Pinpoint the cell where the given text exists, returning its [x, y] midpoint coordinate. 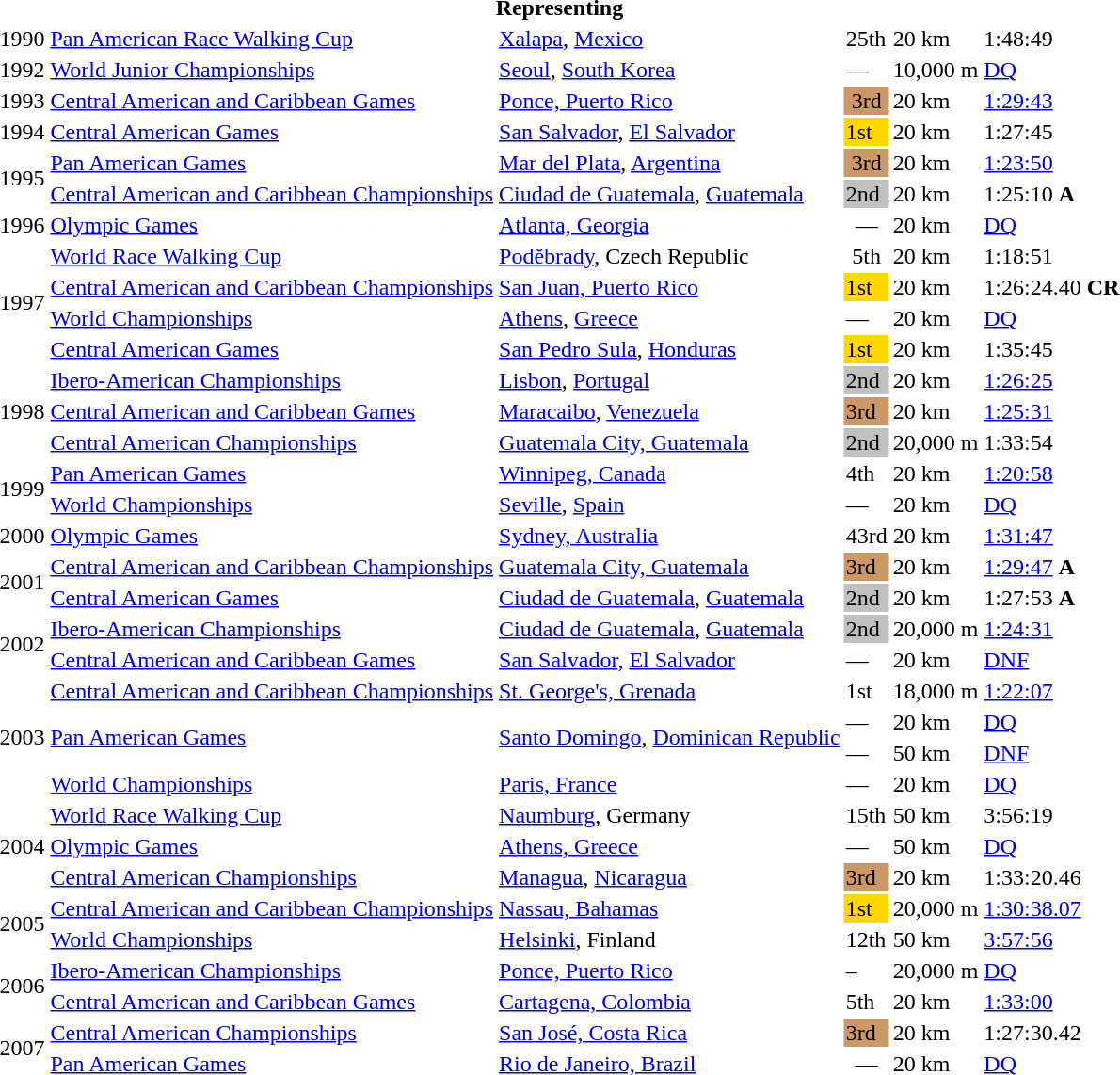
15th [866, 815]
Lisbon, Portugal [670, 380]
4th [866, 473]
10,000 m [936, 70]
– [866, 971]
Naumburg, Germany [670, 815]
San Pedro Sula, Honduras [670, 349]
Nassau, Bahamas [670, 908]
Managua, Nicaragua [670, 877]
Paris, France [670, 784]
Atlanta, Georgia [670, 225]
Helsinki, Finland [670, 939]
18,000 m [936, 691]
San Juan, Puerto Rico [670, 287]
12th [866, 939]
St. George's, Grenada [670, 691]
Sydney, Australia [670, 536]
Winnipeg, Canada [670, 473]
Xalapa, Mexico [670, 39]
25th [866, 39]
Pan American Race Walking Cup [272, 39]
43rd [866, 536]
Seoul, South Korea [670, 70]
San José, Costa Rica [670, 1033]
Maracaibo, Venezuela [670, 411]
Santo Domingo, Dominican Republic [670, 738]
Poděbrady, Czech Republic [670, 256]
World Junior Championships [272, 70]
Mar del Plata, Argentina [670, 163]
Cartagena, Colombia [670, 1002]
Seville, Spain [670, 505]
